Determine the (x, y) coordinate at the center of the cell enclosing the given text.  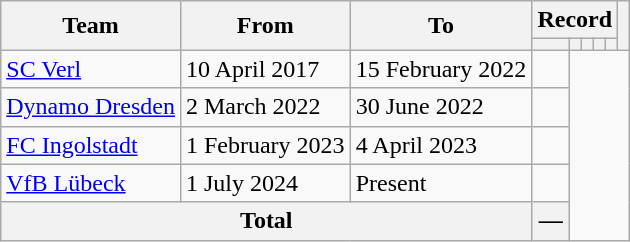
Total (266, 221)
Dynamo Dresden (91, 107)
1 July 2024 (265, 183)
30 June 2022 (441, 107)
10 April 2017 (265, 69)
2 March 2022 (265, 107)
4 April 2023 (441, 145)
VfB Lübeck (91, 183)
1 February 2023 (265, 145)
Team (91, 26)
To (441, 26)
SC Verl (91, 69)
Present (441, 183)
FC Ingolstadt (91, 145)
15 February 2022 (441, 69)
Record (575, 20)
— (551, 221)
From (265, 26)
